Capture the cell that displays the provided text and extract its [x, y] central coordinate. 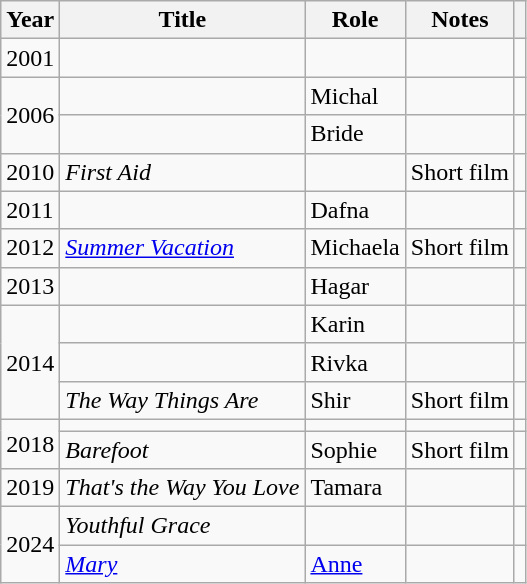
Title [182, 20]
Michal [355, 96]
Tamara [355, 488]
Bride [355, 134]
Michaela [355, 248]
Shir [355, 400]
Barefoot [182, 449]
2014 [30, 362]
Sophie [355, 449]
Year [30, 20]
First Aid [182, 172]
Karin [355, 324]
2013 [30, 286]
2011 [30, 210]
2006 [30, 115]
2010 [30, 172]
2012 [30, 248]
Notes [460, 20]
Dafna [355, 210]
Rivka [355, 362]
Youthful Grace [182, 526]
Mary [182, 564]
Hagar [355, 286]
Summer Vacation [182, 248]
2018 [30, 444]
The Way Things Are [182, 400]
That's the Way You Love [182, 488]
2001 [30, 58]
2019 [30, 488]
Role [355, 20]
2024 [30, 545]
Anne [355, 564]
